Capture the cell that displays the provided text and extract its [X, Y] central coordinate. 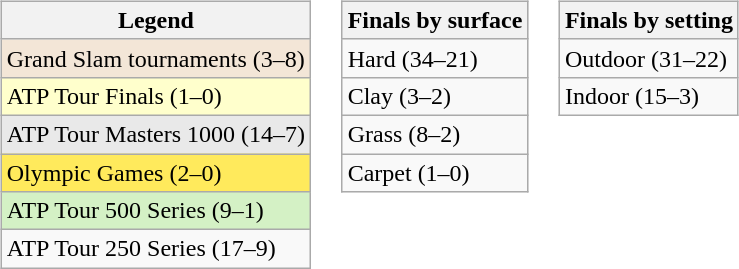
Carpet (1–0) [435, 173]
Indoor (15–3) [648, 96]
Grass (8–2) [435, 134]
Finals by setting [648, 20]
Legend [156, 20]
Olympic Games (2–0) [156, 173]
Grand Slam tournaments (3–8) [156, 58]
ATP Tour Finals (1–0) [156, 96]
Finals by surface [435, 20]
ATP Tour Masters 1000 (14–7) [156, 134]
Hard (34–21) [435, 58]
Outdoor (31–22) [648, 58]
Clay (3–2) [435, 96]
ATP Tour 500 Series (9–1) [156, 211]
ATP Tour 250 Series (17–9) [156, 249]
